Output the (X, Y) coordinate of the center of the cell containing the given text.  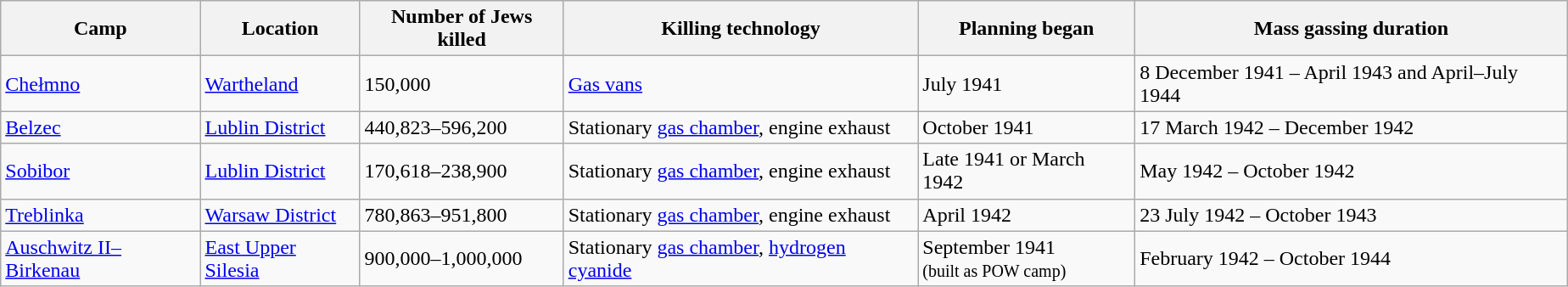
February 1942 – October 1944 (1352, 258)
Mass gassing duration (1352, 29)
Chełmno (100, 83)
23 July 1942 – October 1943 (1352, 215)
September 1941(built as POW camp) (1027, 258)
8 December 1941 – April 1943 and April–July 1944 (1352, 83)
Wartheland (280, 83)
Number of Jews killed (462, 29)
April 1942 (1027, 215)
July 1941 (1027, 83)
Treblinka (100, 215)
Planning began (1027, 29)
East Upper Silesia (280, 258)
900,000–1,000,000 (462, 258)
Camp (100, 29)
170,618–238,900 (462, 172)
October 1941 (1027, 127)
Killing technology (741, 29)
Warsaw District (280, 215)
780,863–951,800 (462, 215)
17 March 1942 – December 1942 (1352, 127)
Stationary gas chamber, hydrogen cyanide (741, 258)
Location (280, 29)
Sobibor (100, 172)
Gas vans (741, 83)
Late 1941 or March 1942 (1027, 172)
May 1942 – October 1942 (1352, 172)
440,823–596,200 (462, 127)
Belzec (100, 127)
150,000 (462, 83)
Auschwitz II–Birkenau (100, 258)
